Identify which cell holds the provided text, then report its [X, Y] central coordinate. 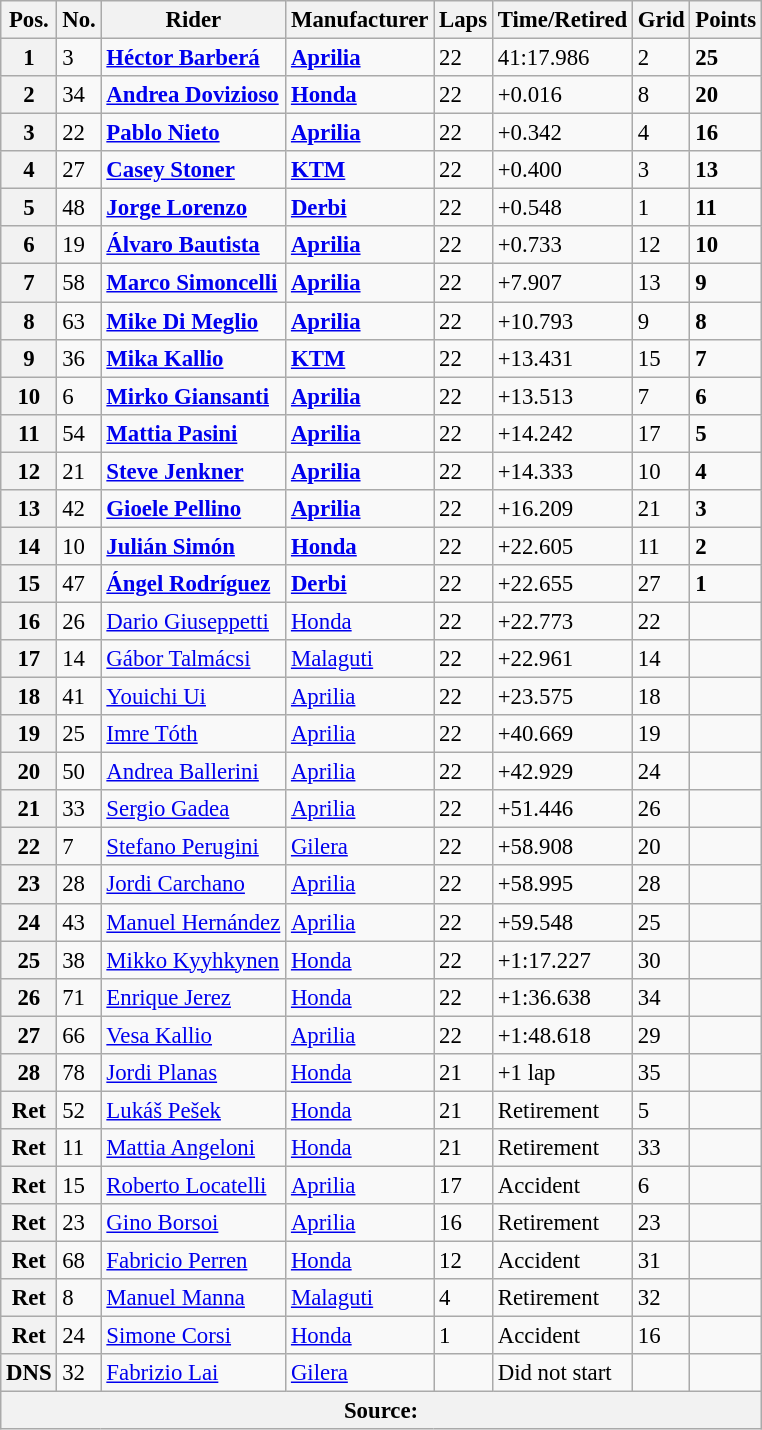
+7.907 [562, 283]
Casey Stoner [194, 170]
Pos. [29, 20]
Álvaro Bautista [194, 245]
71 [79, 997]
+40.669 [562, 734]
+0.342 [562, 133]
Enrique Jerez [194, 997]
Steve Jenkner [194, 471]
Sergio Gadea [194, 809]
47 [79, 584]
Mikko Kyyhkynen [194, 960]
58 [79, 283]
No. [79, 20]
+0.400 [562, 170]
+1:48.618 [562, 1035]
68 [79, 1261]
+58.995 [562, 885]
Andrea Ballerini [194, 772]
Julián Simón [194, 546]
+1:36.638 [562, 997]
48 [79, 208]
+0.016 [562, 95]
Laps [464, 20]
Andrea Dovizioso [194, 95]
66 [79, 1035]
+0.733 [562, 245]
+16.209 [562, 509]
+59.548 [562, 922]
Stefano Perugini [194, 847]
Mattia Pasini [194, 433]
DNS [29, 1373]
Mike Di Meglio [194, 321]
+22.773 [562, 621]
78 [79, 1073]
+1 lap [562, 1073]
Ángel Rodríguez [194, 584]
+22.605 [562, 546]
Points [726, 20]
Manuel Manna [194, 1298]
Mattia Angeloni [194, 1148]
38 [79, 960]
Fabricio Perren [194, 1261]
Mika Kallio [194, 358]
Gábor Talmácsi [194, 659]
36 [79, 358]
Mirko Giansanti [194, 396]
Dario Giuseppetti [194, 621]
+13.431 [562, 358]
52 [79, 1110]
Pablo Nieto [194, 133]
Did not start [562, 1373]
41 [79, 697]
42 [79, 509]
Jordi Planas [194, 1073]
63 [79, 321]
+58.908 [562, 847]
30 [662, 960]
Héctor Barberá [194, 58]
Lukáš Pešek [194, 1110]
+22.961 [562, 659]
Roberto Locatelli [194, 1185]
+0.548 [562, 208]
Marco Simoncelli [194, 283]
Source: [382, 1411]
35 [662, 1073]
+14.333 [562, 471]
50 [79, 772]
Grid [662, 20]
Fabrizio Lai [194, 1373]
43 [79, 922]
+14.242 [562, 433]
Manufacturer [360, 20]
54 [79, 433]
+10.793 [562, 321]
Rider [194, 20]
+1:17.227 [562, 960]
+51.446 [562, 809]
Vesa Kallio [194, 1035]
Jordi Carchano [194, 885]
Gioele Pellino [194, 509]
Gino Borsoi [194, 1223]
Imre Tóth [194, 734]
+42.929 [562, 772]
+22.655 [562, 584]
29 [662, 1035]
Simone Corsi [194, 1336]
41:17.986 [562, 58]
Manuel Hernández [194, 922]
Time/Retired [562, 20]
Youichi Ui [194, 697]
31 [662, 1261]
Jorge Lorenzo [194, 208]
+13.513 [562, 396]
+23.575 [562, 697]
